Output the (X, Y) coordinate of the center of the cell containing the given text.  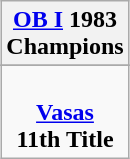
OB I 1983Champions (65, 34)
Vasas11th Title (65, 112)
